Determine the (x, y) coordinate at the center of the cell enclosing the given text.  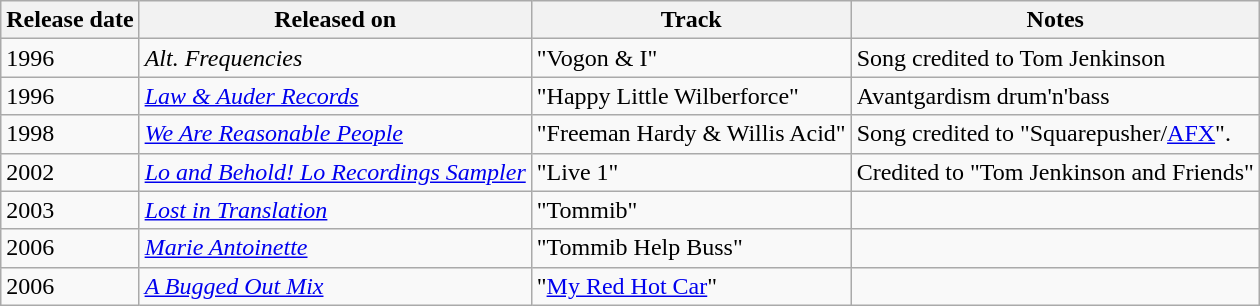
"Tommib Help Buss" (691, 248)
Marie Antoinette (335, 248)
Released on (335, 20)
Song credited to "Squarepusher/AFX". (1055, 134)
"Live 1" (691, 172)
1998 (70, 134)
"My Red Hot Car" (691, 286)
Release date (70, 20)
Notes (1055, 20)
"Vogon & I" (691, 58)
2002 (70, 172)
Lo and Behold! Lo Recordings Sampler (335, 172)
Lost in Translation (335, 210)
Avantgardism drum'n'bass (1055, 96)
"Happy Little Wilberforce" (691, 96)
A Bugged Out Mix (335, 286)
Track (691, 20)
We Are Reasonable People (335, 134)
Alt. Frequencies (335, 58)
"Freeman Hardy & Willis Acid" (691, 134)
"Tommib" (691, 210)
Law & Auder Records (335, 96)
Credited to "Tom Jenkinson and Friends" (1055, 172)
2003 (70, 210)
Song credited to Tom Jenkinson (1055, 58)
